Detect which cell encompasses the target text, then output its (X, Y) center coordinate. 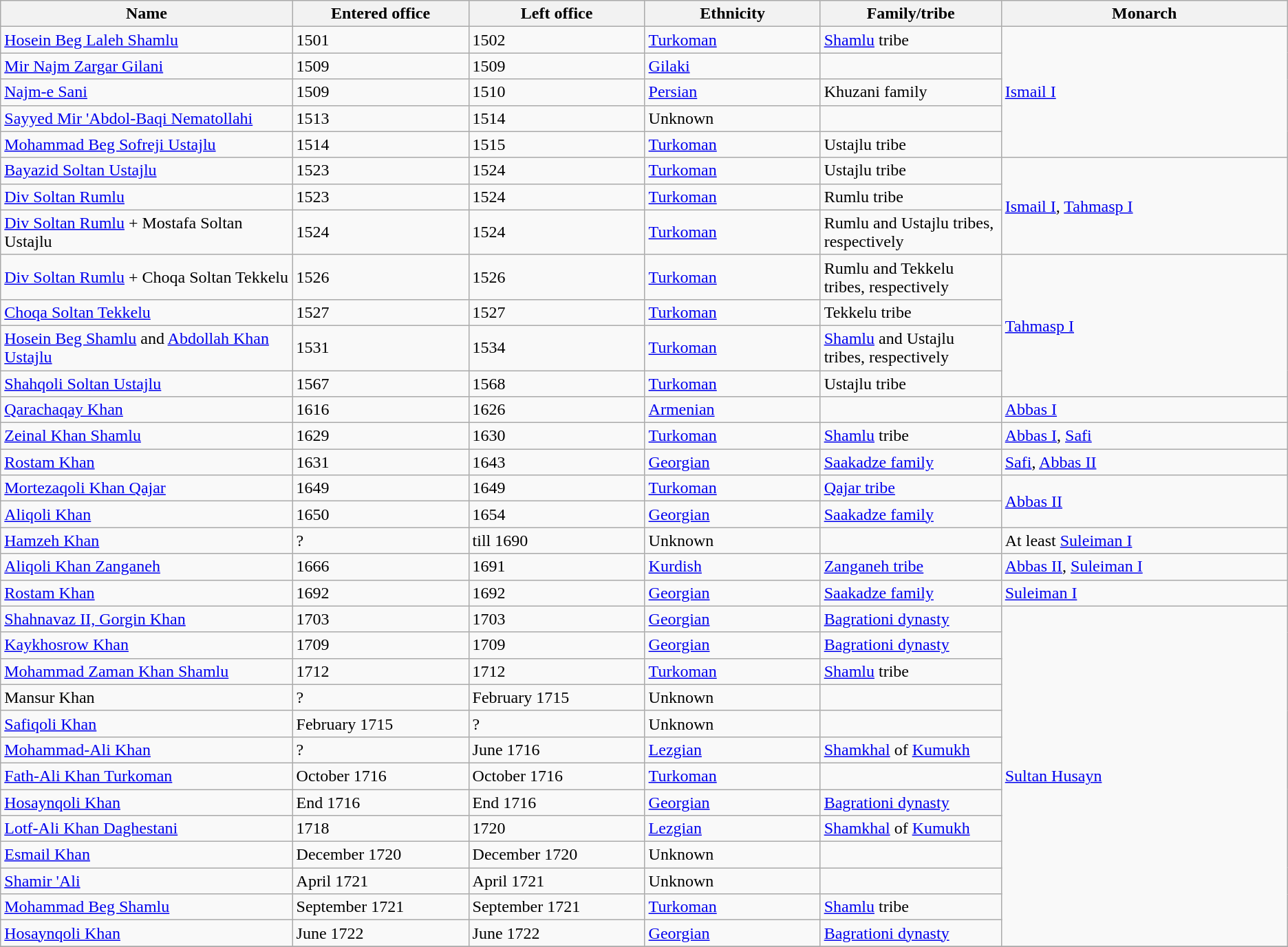
Fath-Ali Khan Turkoman (147, 776)
1513 (380, 118)
Shahnavaz II, Gorgin Khan (147, 619)
Mohammad Zaman Khan Shamlu (147, 671)
June 1716 (557, 750)
Div Soltan Rumlu + Choqa Soltan Tekkelu (147, 276)
Monarch (1144, 14)
Ethnicity (732, 14)
Zeinal Khan Shamlu (147, 436)
1616 (380, 410)
1531 (380, 348)
Left office (557, 14)
Choqa Soltan Tekkelu (147, 312)
Shamir 'Ali (147, 881)
Qarachaqay Khan (147, 410)
1534 (557, 348)
Mortezaqoli Khan Qajar (147, 488)
Entered office (380, 14)
Mohammad Beg Sofreji Ustajlu (147, 144)
1643 (557, 462)
1515 (557, 144)
Aliqoli Khan (147, 514)
Hosein Beg Laleh Shamlu (147, 40)
1631 (380, 462)
1718 (380, 829)
1502 (557, 40)
Rumlu and Tekkelu tribes, respectively (911, 276)
Mir Najm Zargar Gilani (147, 66)
1691 (557, 567)
Ismail I, Tahmasp I (1144, 206)
Sultan Husayn (1144, 776)
Abbas II, Suleiman I (1144, 567)
Div Soltan Rumlu (147, 197)
Esmail Khan (147, 855)
Bayazid Soltan Ustajlu (147, 171)
1630 (557, 436)
Mohammad Beg Shamlu (147, 907)
Mohammad-Ali Khan (147, 750)
Najm-e Sani (147, 92)
1626 (557, 410)
Shahqoli Soltan Ustajlu (147, 383)
Rumlu and Ustajlu tribes, respectively (911, 232)
till 1690 (557, 541)
1501 (380, 40)
Kaykhosrow Khan (147, 645)
Qajar tribe (911, 488)
Shamlu and Ustajlu tribes, respectively (911, 348)
1567 (380, 383)
Suleiman I (1144, 593)
1720 (557, 829)
Armenian (732, 410)
Safi, Abbas II (1144, 462)
Abbas I (1144, 410)
Hamzeh Khan (147, 541)
1510 (557, 92)
At least Suleiman I (1144, 541)
Aliqoli Khan Zanganeh (147, 567)
Persian (732, 92)
Mansur Khan (147, 697)
Hosein Beg Shamlu and Abdollah Khan Ustajlu (147, 348)
Div Soltan Rumlu + Mostafa Soltan Ustajlu (147, 232)
1568 (557, 383)
Rumlu tribe (911, 197)
Khuzani family (911, 92)
1650 (380, 514)
Abbas I, Safi (1144, 436)
Name (147, 14)
Safiqoli Khan (147, 723)
1654 (557, 514)
Zanganeh tribe (911, 567)
Gilaki (732, 66)
Sayyed Mir 'Abdol-Baqi Nematollahi (147, 118)
Kurdish (732, 567)
1666 (380, 567)
Lotf-Ali Khan Daghestani (147, 829)
Family/tribe (911, 14)
Tahmasp I (1144, 325)
Ismail I (1144, 92)
Abbas II (1144, 501)
Tekkelu tribe (911, 312)
1629 (380, 436)
